Return the (x, y) coordinate for the center point of the cell that contains the specified text.  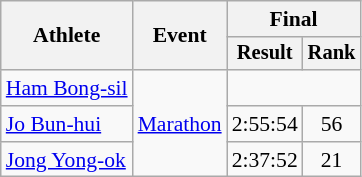
Result (265, 54)
Rank (332, 54)
Ham Bong-sil (67, 88)
Event (180, 36)
Final (294, 19)
Jo Bun-hui (67, 124)
2:55:54 (265, 124)
56 (332, 124)
Athlete (67, 36)
Marathon (180, 124)
